Capture the cell that displays the provided text and extract its (X, Y) central coordinate. 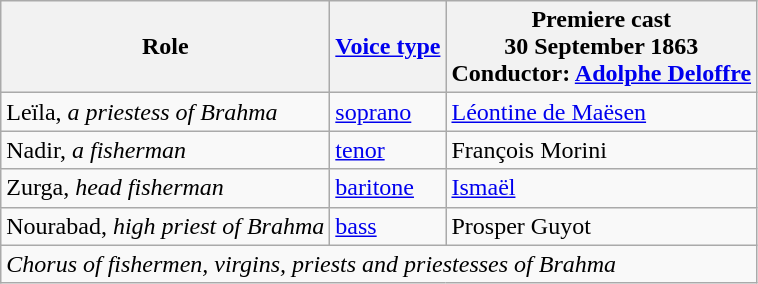
Chorus of fishermen, virgins, priests and priestesses of Brahma (379, 264)
Premiere cast30 September 1863Conductor: Adolphe Deloffre (602, 47)
bass (388, 226)
baritone (388, 188)
Léontine de Maësen (602, 112)
tenor (388, 150)
Role (166, 47)
Voice type (388, 47)
Leïla, a priestess of Brahma (166, 112)
Nourabad, high priest of Brahma (166, 226)
Zurga, head fisherman (166, 188)
soprano (388, 112)
François Morini (602, 150)
Ismaël (602, 188)
Nadir, a fisherman (166, 150)
Prosper Guyot (602, 226)
